Search for the cell housing the specified text and yield its (X, Y) center coordinate. 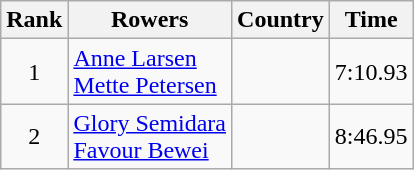
8:46.95 (371, 136)
Anne LarsenMette Petersen (150, 72)
Country (281, 20)
2 (34, 136)
Time (371, 20)
7:10.93 (371, 72)
Rowers (150, 20)
Rank (34, 20)
Glory SemidaraFavour Bewei (150, 136)
1 (34, 72)
